Scan for the cell matching the given text and deliver its (x, y) coordinate at center. 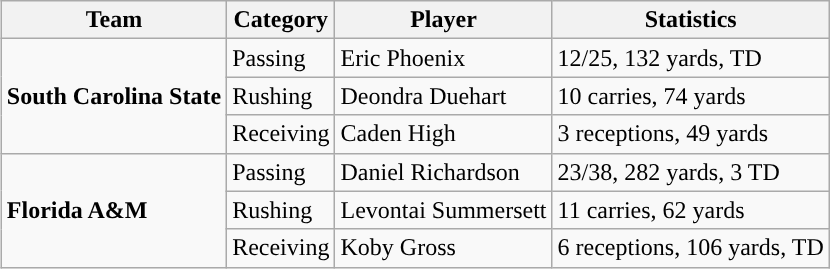
Levontai Summersett (444, 210)
South Carolina State (114, 96)
Caden High (444, 134)
12/25, 132 yards, TD (690, 58)
11 carries, 62 yards (690, 210)
Category (281, 20)
Deondra Duehart (444, 96)
23/38, 282 yards, 3 TD (690, 172)
Player (444, 20)
Daniel Richardson (444, 172)
3 receptions, 49 yards (690, 134)
10 carries, 74 yards (690, 96)
6 receptions, 106 yards, TD (690, 248)
Koby Gross (444, 248)
Statistics (690, 20)
Eric Phoenix (444, 58)
Florida A&M (114, 210)
Team (114, 20)
